Locate the cell with the specified text and output its (X, Y) center coordinate. 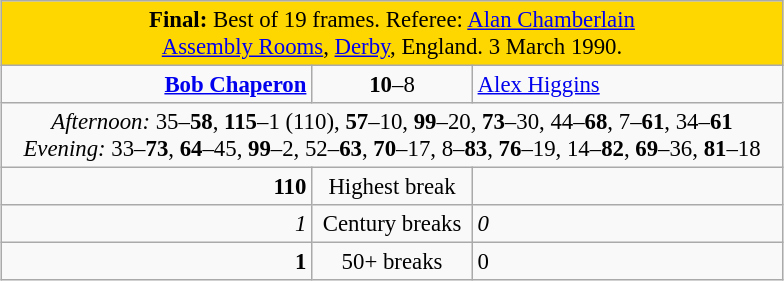
110 (156, 187)
Bob Chaperon (156, 85)
Final: Best of 19 frames. Referee: Alan Chamberlain Assembly Rooms, Derby, England. 3 March 1990. (392, 34)
50+ breaks (392, 262)
Highest break (392, 187)
Alex Higgins (628, 85)
Afternoon: 35–58, 115–1 (110), 57–10, 99–20, 73–30, 44–68, 7–61, 34–61 Evening: 33–73, 64–45, 99–2, 52–63, 70–17, 8–83, 76–19, 14–82, 69–36, 81–18 (392, 136)
Century breaks (392, 224)
10–8 (392, 85)
